Find where the given text appears and provide that cell's center as [X, Y] coordinate. 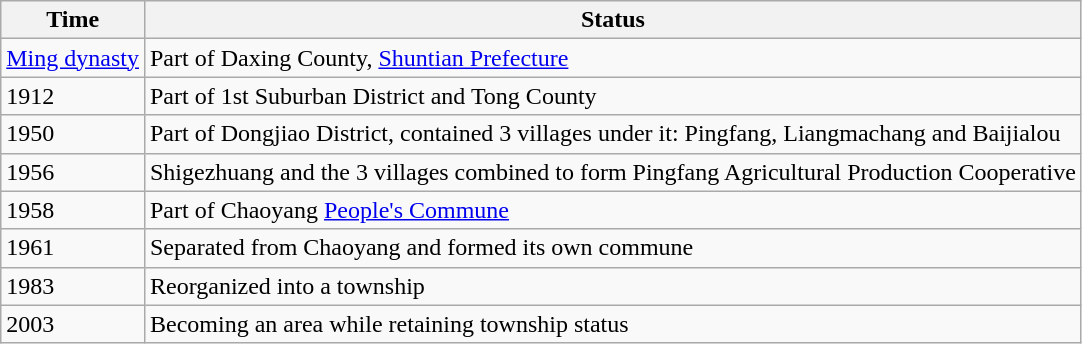
Part of Chaoyang People's Commune [612, 210]
Reorganized into a township [612, 286]
1956 [73, 172]
Part of Dongjiao District, contained 3 villages under it: Pingfang, Liangmachang and Baijialou [612, 134]
Status [612, 20]
1958 [73, 210]
1961 [73, 248]
Separated from Chaoyang and formed its own commune [612, 248]
1950 [73, 134]
Shigezhuang and the 3 villages combined to form Pingfang Agricultural Production Cooperative [612, 172]
Time [73, 20]
Part of 1st Suburban District and Tong County [612, 96]
Becoming an area while retaining township status [612, 324]
1983 [73, 286]
1912 [73, 96]
Ming dynasty [73, 58]
2003 [73, 324]
Part of Daxing County, Shuntian Prefecture [612, 58]
